Scan for the cell matching the given text and deliver its (x, y) coordinate at center. 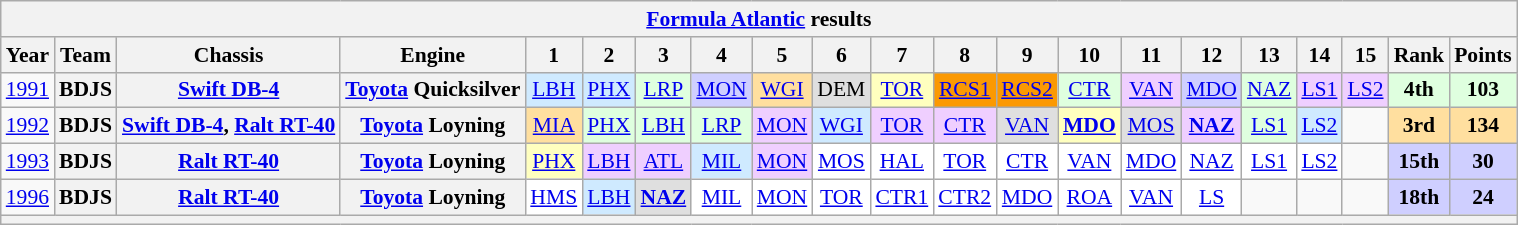
Toyota Quicksilver (432, 90)
10 (1090, 55)
4 (722, 55)
12 (1212, 55)
14 (1319, 55)
RCS2 (1027, 90)
Engine (432, 55)
HMS (554, 197)
Formula Atlantic results (759, 19)
15th (1420, 162)
ROA (1090, 197)
8 (964, 55)
MIA (554, 126)
Year (28, 55)
LS (1212, 197)
1996 (28, 197)
CTR1 (902, 197)
Swift DB-4, Ralt RT-40 (228, 126)
DEM (841, 90)
1992 (28, 126)
103 (1483, 90)
2 (608, 55)
RCS1 (964, 90)
3rd (1420, 126)
9 (1027, 55)
134 (1483, 126)
1993 (28, 162)
4th (1420, 90)
3 (664, 55)
13 (1269, 55)
7 (902, 55)
24 (1483, 197)
1991 (28, 90)
18th (1420, 197)
Points (1483, 55)
Team (86, 55)
11 (1152, 55)
CTR2 (964, 197)
1 (554, 55)
15 (1365, 55)
HAL (902, 162)
Chassis (228, 55)
Swift DB-4 (228, 90)
6 (841, 55)
ATL (664, 162)
30 (1483, 162)
5 (782, 55)
Rank (1420, 55)
